Provide the (x, y) coordinate of the cell's center where the given text is located.  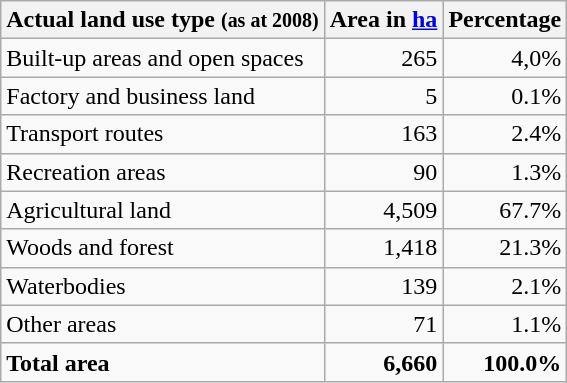
2.4% (505, 134)
5 (384, 96)
Transport routes (162, 134)
265 (384, 58)
71 (384, 324)
1.1% (505, 324)
21.3% (505, 248)
Actual land use type (as at 2008) (162, 20)
1.3% (505, 172)
4,0% (505, 58)
Factory and business land (162, 96)
Agricultural land (162, 210)
139 (384, 286)
Area in ha (384, 20)
1,418 (384, 248)
Recreation areas (162, 172)
Other areas (162, 324)
67.7% (505, 210)
4,509 (384, 210)
Waterbodies (162, 286)
6,660 (384, 362)
0.1% (505, 96)
Woods and forest (162, 248)
163 (384, 134)
100.0% (505, 362)
Built-up areas and open spaces (162, 58)
90 (384, 172)
2.1% (505, 286)
Percentage (505, 20)
Total area (162, 362)
